Determine the [X, Y] coordinate at the center of the cell enclosing the given text.  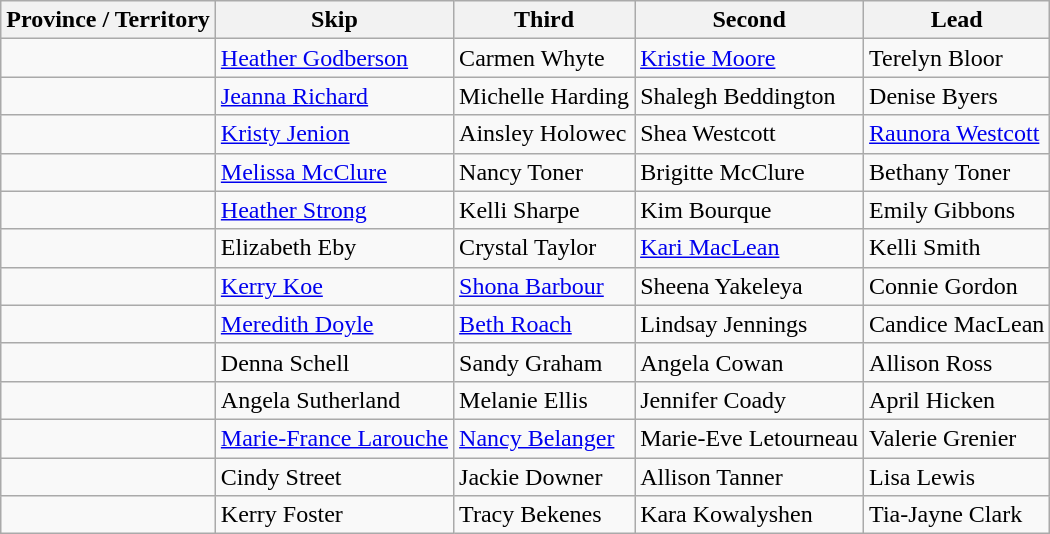
Kari MacLean [750, 248]
Jackie Downer [544, 477]
Shona Barbour [544, 286]
Nancy Belanger [544, 438]
Tracy Bekenes [544, 515]
Raunora Westcott [957, 134]
Crystal Taylor [544, 248]
Elizabeth Eby [334, 248]
Second [750, 20]
Marie-Eve Letourneau [750, 438]
April Hicken [957, 400]
Angela Sutherland [334, 400]
Third [544, 20]
Kristy Jenion [334, 134]
Melanie Ellis [544, 400]
Lindsay Jennings [750, 324]
Brigitte McClure [750, 172]
Valerie Grenier [957, 438]
Kara Kowalyshen [750, 515]
Kim Bourque [750, 210]
Denise Byers [957, 96]
Connie Gordon [957, 286]
Terelyn Bloor [957, 58]
Lead [957, 20]
Marie-France Larouche [334, 438]
Lisa Lewis [957, 477]
Kelli Sharpe [544, 210]
Meredith Doyle [334, 324]
Cindy Street [334, 477]
Kristie Moore [750, 58]
Bethany Toner [957, 172]
Angela Cowan [750, 362]
Kerry Koe [334, 286]
Melissa McClure [334, 172]
Carmen Whyte [544, 58]
Shea Westcott [750, 134]
Denna Schell [334, 362]
Nancy Toner [544, 172]
Michelle Harding [544, 96]
Tia-Jayne Clark [957, 515]
Sheena Yakeleya [750, 286]
Kelli Smith [957, 248]
Heather Godberson [334, 58]
Allison Ross [957, 362]
Ainsley Holowec [544, 134]
Sandy Graham [544, 362]
Kerry Foster [334, 515]
Skip [334, 20]
Province / Territory [108, 20]
Emily Gibbons [957, 210]
Jennifer Coady [750, 400]
Beth Roach [544, 324]
Allison Tanner [750, 477]
Heather Strong [334, 210]
Candice MacLean [957, 324]
Shalegh Beddington [750, 96]
Jeanna Richard [334, 96]
